From the cell containing the given text, extract its center point as [X, Y] coordinate. 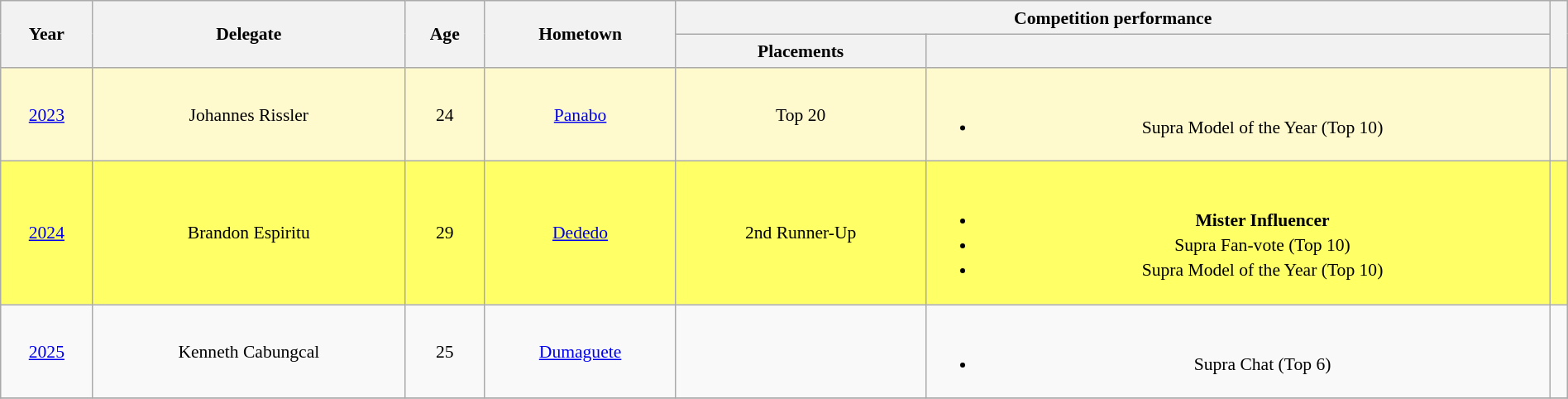
Hometown [581, 34]
Placements [801, 50]
24 [445, 114]
Top 20 [801, 114]
Kenneth Cabungcal [249, 351]
Panabo [581, 114]
2nd Runner-Up [801, 233]
Competition performance [1113, 17]
Year [46, 34]
Age [445, 34]
25 [445, 351]
Supra Chat (Top 6) [1237, 351]
2023 [46, 114]
Mister InfluencerSupra Fan-vote (Top 10)Supra Model of the Year (Top 10) [1237, 233]
2025 [46, 351]
2024 [46, 233]
Johannes Rissler [249, 114]
29 [445, 233]
Dumaguete [581, 351]
Dededo [581, 233]
Supra Model of the Year (Top 10) [1237, 114]
Brandon Espiritu [249, 233]
Delegate [249, 34]
